For the text-containing cell, return its midpoint in (x, y) coordinate format. 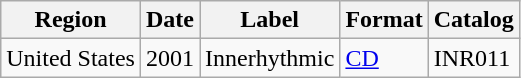
CD (384, 58)
Date (170, 20)
United States (71, 58)
INR011 (474, 58)
2001 (170, 58)
Catalog (474, 20)
Format (384, 20)
Label (270, 20)
Innerhythmic (270, 58)
Region (71, 20)
